Detect which cell encompasses the target text, then output its (X, Y) center coordinate. 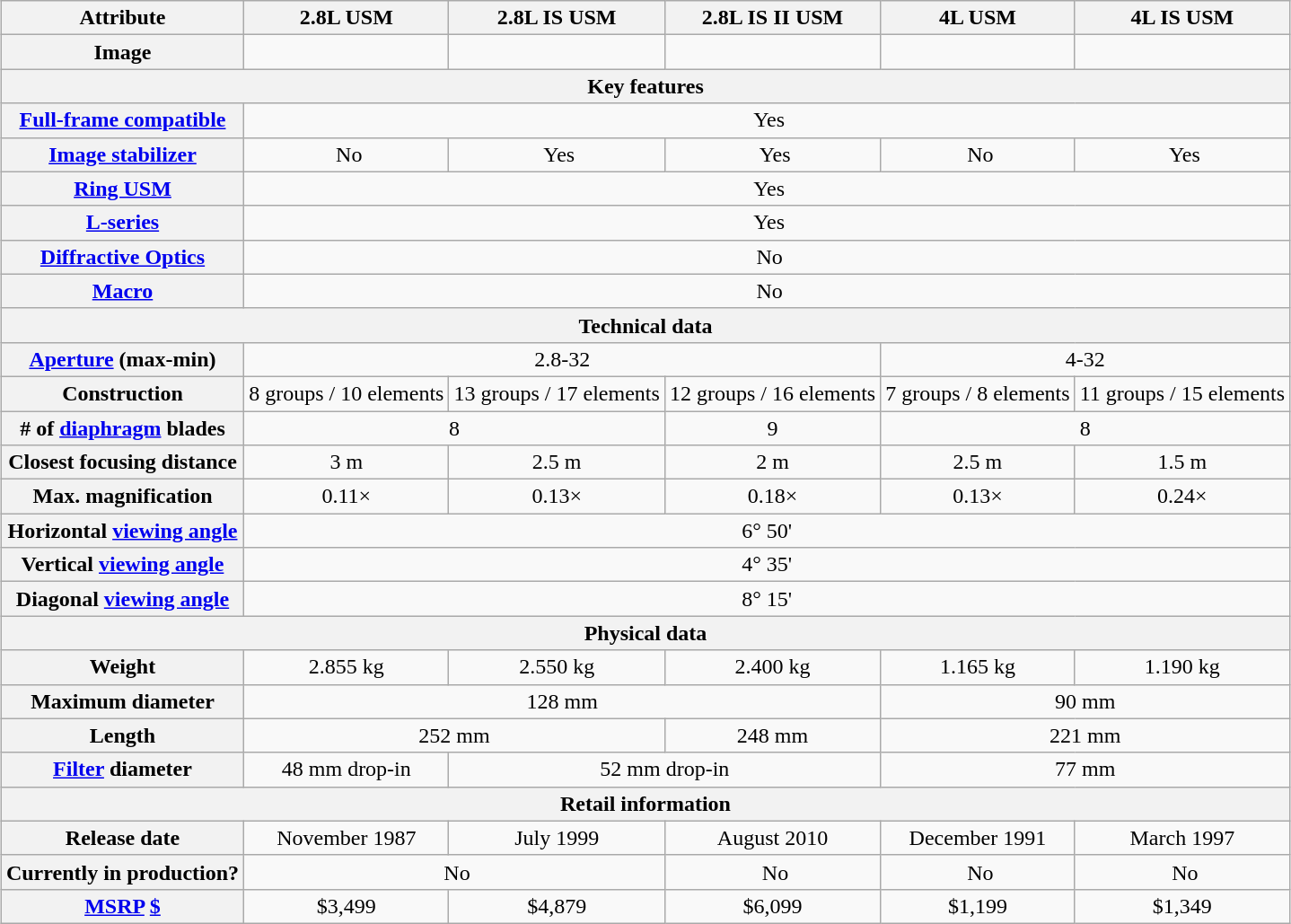
1.165 kg (978, 667)
Max. magnification (122, 497)
Image (122, 52)
Horizontal viewing angle (122, 531)
2.8-32 (562, 359)
Diagonal viewing angle (122, 599)
MSRP $ (122, 906)
7 groups / 8 elements (978, 393)
2 m (772, 462)
4-32 (1085, 359)
9 (772, 428)
March 1997 (1181, 838)
0.18× (772, 497)
Attribute (122, 18)
$1,349 (1181, 906)
Retail information (645, 804)
8 groups / 10 elements (347, 393)
252 mm (454, 735)
248 mm (772, 735)
2.8L IS II USM (772, 18)
4° 35' (767, 565)
Key features (645, 86)
52 mm drop-in (664, 770)
Vertical viewing angle (122, 565)
July 1999 (557, 838)
2.8L USM (347, 18)
Currently in production? (122, 872)
221 mm (1085, 735)
2.400 kg (772, 667)
Diffractive Optics (122, 257)
6° 50' (767, 531)
90 mm (1085, 701)
November 1987 (347, 838)
$1,199 (978, 906)
Weight (122, 667)
0.24× (1181, 497)
Maximum diameter (122, 701)
13 groups / 17 elements (557, 393)
77 mm (1085, 770)
0.11× (347, 497)
1.5 m (1181, 462)
$6,099 (772, 906)
4L IS USM (1181, 18)
$4,879 (557, 906)
Length (122, 735)
Construction (122, 393)
4L USM (978, 18)
# of diaphragm blades (122, 428)
December 1991 (978, 838)
12 groups / 16 elements (772, 393)
Release date (122, 838)
3 m (347, 462)
Full-frame compatible (122, 120)
Technical data (645, 325)
Macro (122, 291)
August 2010 (772, 838)
1.190 kg (1181, 667)
Physical data (645, 633)
Aperture (max-min) (122, 359)
Ring USM (122, 189)
2.855 kg (347, 667)
L-series (122, 223)
128 mm (562, 701)
Image stabilizer (122, 154)
2.550 kg (557, 667)
8° 15' (767, 599)
Closest focusing distance (122, 462)
$3,499 (347, 906)
48 mm drop-in (347, 770)
11 groups / 15 elements (1181, 393)
Filter diameter (122, 770)
2.8L IS USM (557, 18)
